For the text-containing cell, return its midpoint in [x, y] coordinate format. 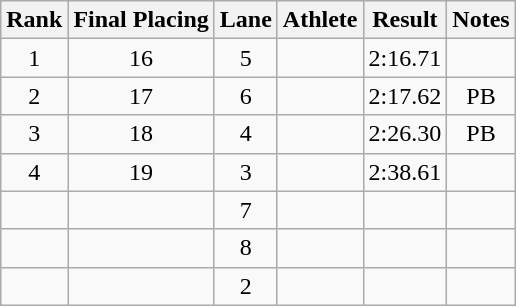
16 [141, 58]
Athlete [320, 20]
Rank [34, 20]
2:38.61 [405, 172]
19 [141, 172]
1 [34, 58]
Lane [246, 20]
5 [246, 58]
18 [141, 134]
17 [141, 96]
Final Placing [141, 20]
Result [405, 20]
7 [246, 210]
8 [246, 248]
2:26.30 [405, 134]
2:16.71 [405, 58]
Notes [481, 20]
2:17.62 [405, 96]
6 [246, 96]
